Determine the (X, Y) coordinate at the center of the cell enclosing the given text.  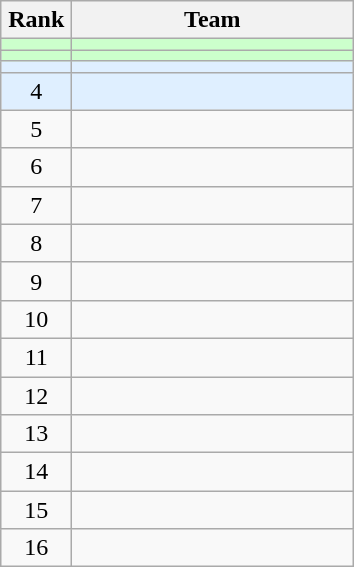
12 (36, 395)
5 (36, 129)
9 (36, 281)
Team (212, 20)
16 (36, 548)
Rank (36, 20)
4 (36, 91)
10 (36, 319)
14 (36, 472)
15 (36, 510)
13 (36, 434)
8 (36, 243)
11 (36, 357)
7 (36, 205)
6 (36, 167)
